Locate the cell with the specified text and output its [X, Y] center coordinate. 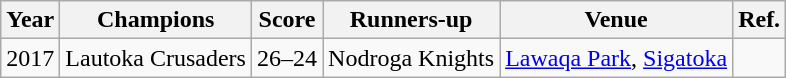
Year [30, 20]
26–24 [286, 58]
Ref. [760, 20]
2017 [30, 58]
Lautoka Crusaders [156, 58]
Nodroga Knights [412, 58]
Lawaqa Park, Sigatoka [616, 58]
Score [286, 20]
Venue [616, 20]
Champions [156, 20]
Runners-up [412, 20]
